For the text-containing cell, return its midpoint in (X, Y) coordinate format. 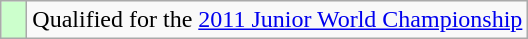
Qualified for the 2011 Junior World Championship (278, 20)
